Provide the (X, Y) coordinate of the cell's center where the given text is located.  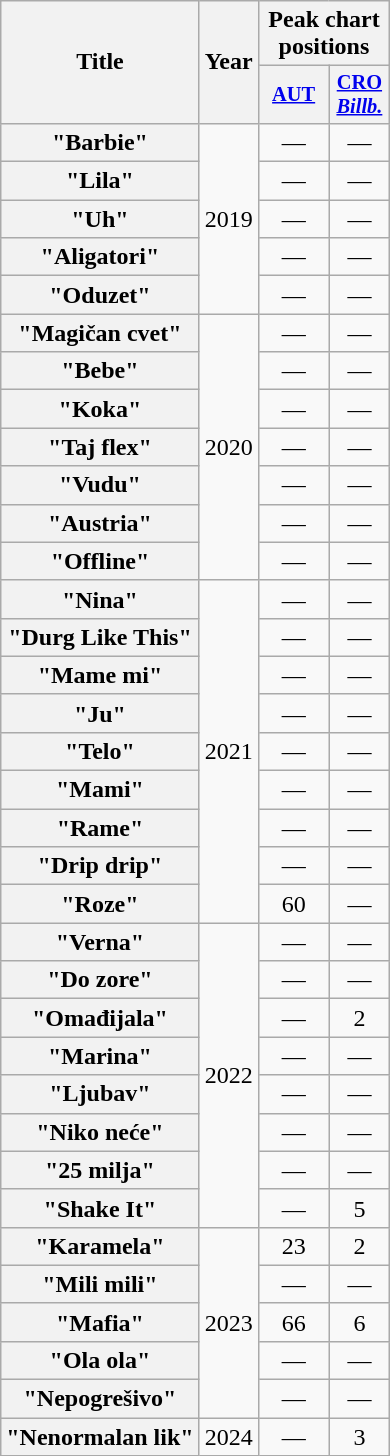
"Bebe" (100, 371)
"Nenormalan lik" (100, 1437)
"Mili mili" (100, 1284)
"Offline" (100, 561)
5 (360, 1208)
"Magičan cvet" (100, 333)
"Telo" (100, 751)
66 (294, 1322)
"Koka" (100, 409)
"Do zore" (100, 980)
23 (294, 1246)
6 (360, 1322)
60 (294, 904)
"Ljubav" (100, 1094)
"Lila" (100, 181)
Year (228, 62)
"Uh" (100, 219)
"Shake It" (100, 1208)
Peak chart positions (324, 34)
2021 (228, 752)
"Roze" (100, 904)
"Omađijala" (100, 1018)
"Mame mi" (100, 675)
"Barbie" (100, 142)
"Drip drip" (100, 866)
"Verna" (100, 942)
CROBillb. (360, 95)
"Ju" (100, 713)
AUT (294, 95)
"Aligatori" (100, 257)
"Nepogrešivo" (100, 1399)
"Mami" (100, 790)
2024 (228, 1437)
"Vudu" (100, 485)
"Oduzet" (100, 295)
"Ola ola" (100, 1360)
"25 milja" (100, 1170)
2023 (228, 1322)
"Mafia" (100, 1322)
"Nina" (100, 599)
3 (360, 1437)
"Marina" (100, 1056)
"Durg Like This" (100, 637)
"Rame" (100, 828)
2019 (228, 218)
2022 (228, 1075)
"Karamela" (100, 1246)
"Austria" (100, 523)
Title (100, 62)
"Taj flex" (100, 447)
2020 (228, 447)
"Niko neće" (100, 1132)
